Identify which cell holds the provided text, then report its [X, Y] central coordinate. 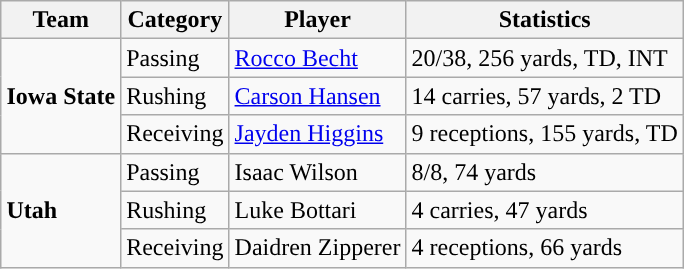
4 carries, 47 yards [544, 210]
20/38, 256 yards, TD, INT [544, 58]
Rocco Becht [318, 58]
Daidren Zipperer [318, 248]
9 receptions, 155 yards, TD [544, 134]
8/8, 74 yards [544, 172]
Statistics [544, 20]
Team [61, 20]
Jayden Higgins [318, 134]
Player [318, 20]
4 receptions, 66 yards [544, 248]
Category [175, 20]
Isaac Wilson [318, 172]
Luke Bottari [318, 210]
14 carries, 57 yards, 2 TD [544, 96]
Carson Hansen [318, 96]
Iowa State [61, 96]
Utah [61, 210]
